Return [X, Y] of the center of cell containing provided text 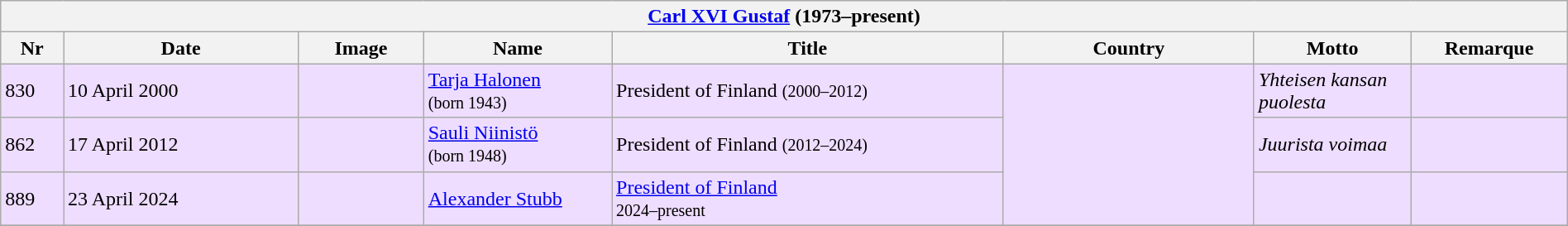
Name [518, 48]
889 [32, 199]
President of Finland 2024–present [808, 199]
Nr [32, 48]
Sauli Niinistö(born 1948) [518, 144]
Yhteisen kansan puolesta [1331, 91]
830 [32, 91]
Country [1128, 48]
President of Finland (2000–2012) [808, 91]
Tarja Halonen(born 1943) [518, 91]
Date [181, 48]
President of Finland (2012–2024) [808, 144]
Motto [1331, 48]
Title [808, 48]
17 April 2012 [181, 144]
10 April 2000 [181, 91]
Carl XVI Gustaf (1973–present) [784, 17]
Alexander Stubb [518, 199]
Remarque [1489, 48]
Image [361, 48]
Juurista voimaa [1331, 144]
862 [32, 144]
23 April 2024 [181, 199]
